Pinpoint the cell where the given text exists, returning its (x, y) midpoint coordinate. 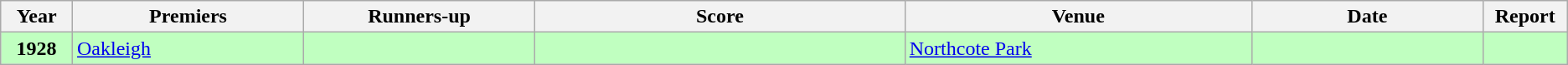
Premiers (188, 17)
Oakleigh (188, 48)
Year (37, 17)
Northcote Park (1078, 48)
Date (1367, 17)
Runners-up (420, 17)
Venue (1078, 17)
Report (1524, 17)
1928 (37, 48)
Score (720, 17)
